Determine the (x, y) coordinate at the center of the cell enclosing the given text.  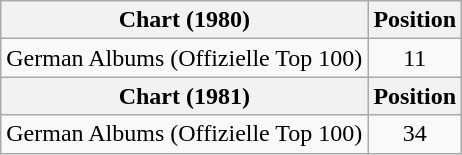
Chart (1980) (184, 20)
34 (415, 134)
11 (415, 58)
Chart (1981) (184, 96)
